Scan for the cell matching the given text and deliver its (X, Y) coordinate at center. 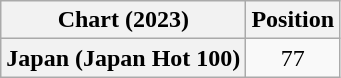
Chart (2023) (124, 20)
Japan (Japan Hot 100) (124, 58)
77 (293, 58)
Position (293, 20)
